For the text-containing cell, return its midpoint in (x, y) coordinate format. 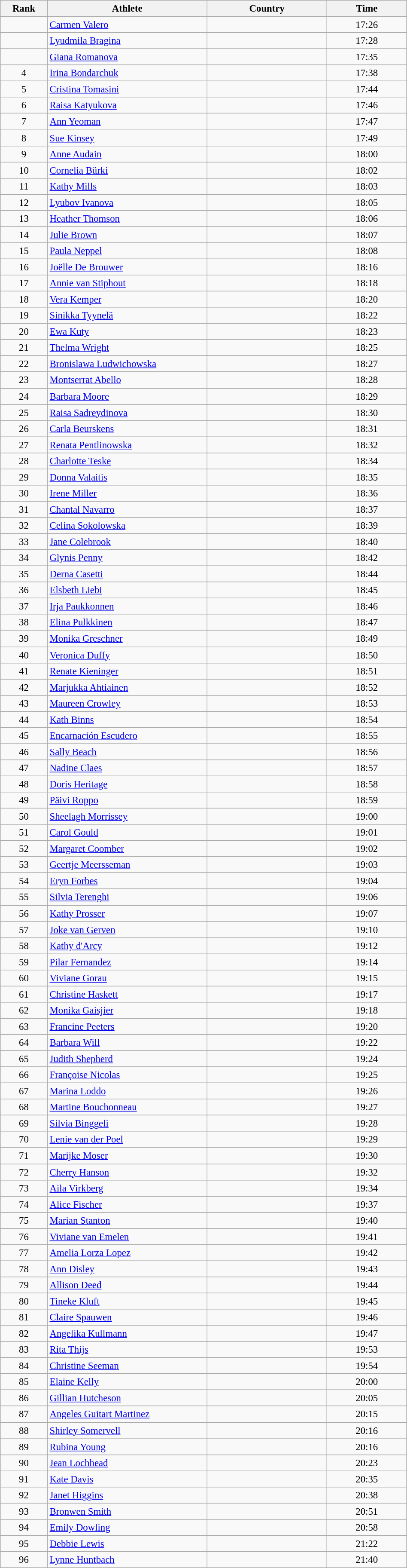
60 (24, 978)
Elsbeth Liebi (127, 590)
10 (24, 170)
18:49 (367, 639)
18:31 (367, 429)
6 (24, 105)
56 (24, 913)
20:35 (367, 1479)
Thelma Wright (127, 348)
19:26 (367, 1091)
Anne Audain (127, 154)
19:54 (367, 1366)
Athlete (127, 9)
19:12 (367, 946)
90 (24, 1463)
81 (24, 1317)
18:30 (367, 413)
Kath Binns (127, 720)
58 (24, 946)
Pilar Fernandez (127, 962)
18:57 (367, 768)
20:15 (367, 1415)
19:25 (367, 1075)
18:06 (367, 219)
Cornelia Bürki (127, 170)
Renate Kieninger (127, 671)
Silvia Terenghi (127, 897)
Cherry Hanson (127, 1172)
69 (24, 1124)
Elina Pulkkinen (127, 623)
74 (24, 1204)
Allison Deed (127, 1285)
37 (24, 606)
31 (24, 509)
19:04 (367, 881)
Glynis Penny (127, 558)
18:23 (367, 332)
19:14 (367, 962)
17:26 (367, 25)
22 (24, 364)
Emily Dowling (127, 1528)
7 (24, 122)
Sue Kinsey (127, 138)
21:40 (367, 1560)
18:16 (367, 267)
18:05 (367, 202)
52 (24, 849)
17:44 (367, 89)
18:25 (367, 348)
Gillian Hutcheson (127, 1398)
18:00 (367, 154)
Charlotte Teske (127, 461)
19:20 (367, 1026)
18:22 (367, 315)
Monika Gaisjier (127, 1011)
Judith Shepherd (127, 1059)
Shirley Somervell (127, 1430)
18:20 (367, 300)
92 (24, 1495)
Claire Spauwen (127, 1317)
Joke van Gerven (127, 930)
18:59 (367, 800)
20:51 (367, 1511)
Carla Beurskens (127, 429)
Marian Stanton (127, 1220)
Irene Miller (127, 493)
Ewa Kuty (127, 332)
71 (24, 1156)
18:28 (367, 380)
96 (24, 1560)
38 (24, 623)
Barbara Moore (127, 396)
17 (24, 283)
Martine Bouchonneau (127, 1107)
11 (24, 186)
32 (24, 526)
Barbara Will (127, 1043)
77 (24, 1253)
45 (24, 736)
20:05 (367, 1398)
Vera Kemper (127, 300)
18:37 (367, 509)
Monika Greschner (127, 639)
5 (24, 89)
Maureen Crowley (127, 703)
19:10 (367, 930)
Jean Lochhead (127, 1463)
24 (24, 396)
20:58 (367, 1528)
4 (24, 73)
18:34 (367, 461)
18:40 (367, 542)
18:50 (367, 655)
Marina Loddo (127, 1091)
21 (24, 348)
35 (24, 574)
Joëlle De Brouwer (127, 267)
18:42 (367, 558)
Rubina Young (127, 1447)
Janet Higgins (127, 1495)
29 (24, 477)
19:43 (367, 1269)
79 (24, 1285)
19:06 (367, 897)
19:00 (367, 817)
Aila Virkberg (127, 1188)
Viviane van Emelen (127, 1237)
62 (24, 1011)
Kathy Mills (127, 186)
19:34 (367, 1188)
88 (24, 1430)
Ann Yeoman (127, 122)
82 (24, 1334)
70 (24, 1139)
18:03 (367, 186)
Ann Disley (127, 1269)
Montserrat Abello (127, 380)
80 (24, 1301)
Raisa Sadreydinova (127, 413)
18:55 (367, 736)
17:35 (367, 57)
64 (24, 1043)
19:15 (367, 978)
51 (24, 833)
87 (24, 1415)
18:46 (367, 606)
19:30 (367, 1156)
Rita Thijs (127, 1350)
Carmen Valero (127, 25)
16 (24, 267)
13 (24, 219)
36 (24, 590)
59 (24, 962)
Christine Seeman (127, 1366)
Lenie van der Poel (127, 1139)
Alice Fischer (127, 1204)
48 (24, 784)
19:32 (367, 1172)
18:39 (367, 526)
Giana Romanova (127, 57)
83 (24, 1350)
89 (24, 1447)
Paula Neppel (127, 251)
Chantal Navarro (127, 509)
19:27 (367, 1107)
Elaine Kelly (127, 1382)
85 (24, 1382)
Bronwen Smith (127, 1511)
34 (24, 558)
18:53 (367, 703)
Rank (24, 9)
19:07 (367, 913)
Derna Casetti (127, 574)
47 (24, 768)
20 (24, 332)
Carol Gould (127, 833)
Veronica Duffy (127, 655)
18:02 (367, 170)
Doris Heritage (127, 784)
Silvia Binggeli (127, 1124)
Geertje Meersseman (127, 865)
30 (24, 493)
19:40 (367, 1220)
18:35 (367, 477)
17:49 (367, 138)
Encarnación Escudero (127, 736)
Marjukka Ahtiainen (127, 687)
17:46 (367, 105)
18:32 (367, 445)
25 (24, 413)
18:29 (367, 396)
Renata Pentlinowska (127, 445)
76 (24, 1237)
17:28 (367, 41)
19:53 (367, 1350)
Amelia Lorza Lopez (127, 1253)
46 (24, 752)
67 (24, 1091)
Lyudmila Bragina (127, 41)
91 (24, 1479)
23 (24, 380)
Angelika Kullmann (127, 1334)
65 (24, 1059)
18:08 (367, 251)
17:47 (367, 122)
Bronislawa Ludwichowska (127, 364)
19:42 (367, 1253)
18:27 (367, 364)
63 (24, 1026)
78 (24, 1269)
55 (24, 897)
33 (24, 542)
18:47 (367, 623)
19:45 (367, 1301)
19:28 (367, 1124)
49 (24, 800)
93 (24, 1511)
20:23 (367, 1463)
Tineke Kluft (127, 1301)
40 (24, 655)
66 (24, 1075)
57 (24, 930)
Raisa Katyukova (127, 105)
18:56 (367, 752)
Kathy d'Arcy (127, 946)
18:18 (367, 283)
28 (24, 461)
19:17 (367, 994)
19:44 (367, 1285)
18:51 (367, 671)
43 (24, 703)
12 (24, 202)
Margaret Coomber (127, 849)
Celina Sokolowska (127, 526)
27 (24, 445)
15 (24, 251)
Lyubov Ivanova (127, 202)
44 (24, 720)
18:45 (367, 590)
95 (24, 1543)
Kate Davis (127, 1479)
19:24 (367, 1059)
50 (24, 817)
17:38 (367, 73)
Viviane Gorau (127, 978)
Angeles Guitart Martinez (127, 1415)
Päivi Roppo (127, 800)
41 (24, 671)
Francine Peeters (127, 1026)
54 (24, 881)
Julie Brown (127, 235)
Nadine Claes (127, 768)
Sheelagh Morrissey (127, 817)
18:44 (367, 574)
61 (24, 994)
84 (24, 1366)
18:07 (367, 235)
Irina Bondarchuk (127, 73)
Lynne Huntbach (127, 1560)
19:46 (367, 1317)
18:52 (367, 687)
18:36 (367, 493)
19:22 (367, 1043)
19:41 (367, 1237)
Eryn Forbes (127, 881)
18:58 (367, 784)
73 (24, 1188)
20:00 (367, 1382)
Kathy Prosser (127, 913)
21:22 (367, 1543)
Sally Beach (127, 752)
86 (24, 1398)
19 (24, 315)
19:29 (367, 1139)
Country (267, 9)
75 (24, 1220)
19:18 (367, 1011)
Annie van Stiphout (127, 283)
14 (24, 235)
94 (24, 1528)
42 (24, 687)
72 (24, 1172)
Irja Paukkonnen (127, 606)
19:37 (367, 1204)
18 (24, 300)
19:03 (367, 865)
9 (24, 154)
Christine Haskett (127, 994)
53 (24, 865)
18:54 (367, 720)
Jane Colebrook (127, 542)
Cristina Tomasini (127, 89)
Heather Thomson (127, 219)
19:01 (367, 833)
Sinikka Tyynelä (127, 315)
Françoise Nicolas (127, 1075)
Donna Valaitis (127, 477)
19:47 (367, 1334)
19:02 (367, 849)
68 (24, 1107)
Time (367, 9)
Debbie Lewis (127, 1543)
39 (24, 639)
8 (24, 138)
Marijke Moser (127, 1156)
20:38 (367, 1495)
26 (24, 429)
